For the text-containing cell, return its midpoint in (X, Y) coordinate format. 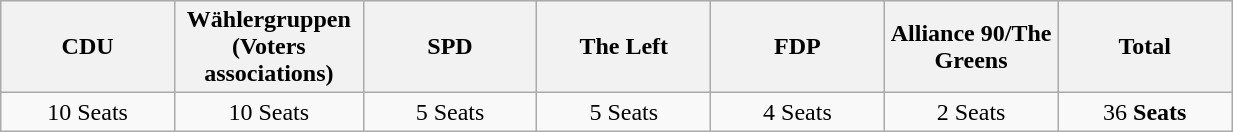
Alliance 90/The Greens (971, 47)
36 Seats (1145, 112)
Wählergruppen (Voters associations) (268, 47)
FDP (798, 47)
SPD (450, 47)
CDU (88, 47)
2 Seats (971, 112)
Total (1145, 47)
4 Seats (798, 112)
The Left (624, 47)
